Pinpoint the cell where the given text exists, returning its [X, Y] midpoint coordinate. 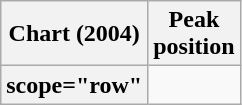
scope="row" [74, 85]
Chart (2004) [74, 34]
Peakposition [194, 34]
